Determine the (X, Y) coordinate at the center of the cell enclosing the given text.  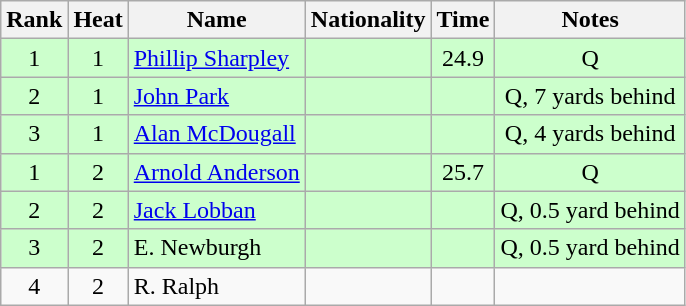
24.9 (463, 58)
Q, 7 yards behind (590, 96)
R. Ralph (216, 286)
25.7 (463, 172)
John Park (216, 96)
Time (463, 20)
Alan McDougall (216, 134)
Arnold Anderson (216, 172)
Phillip Sharpley (216, 58)
4 (34, 286)
Rank (34, 20)
Heat (98, 20)
Nationality (368, 20)
Name (216, 20)
Jack Lobban (216, 210)
Notes (590, 20)
Q, 4 yards behind (590, 134)
E. Newburgh (216, 248)
